Determine the [X, Y] coordinate at the center of the cell enclosing the given text.  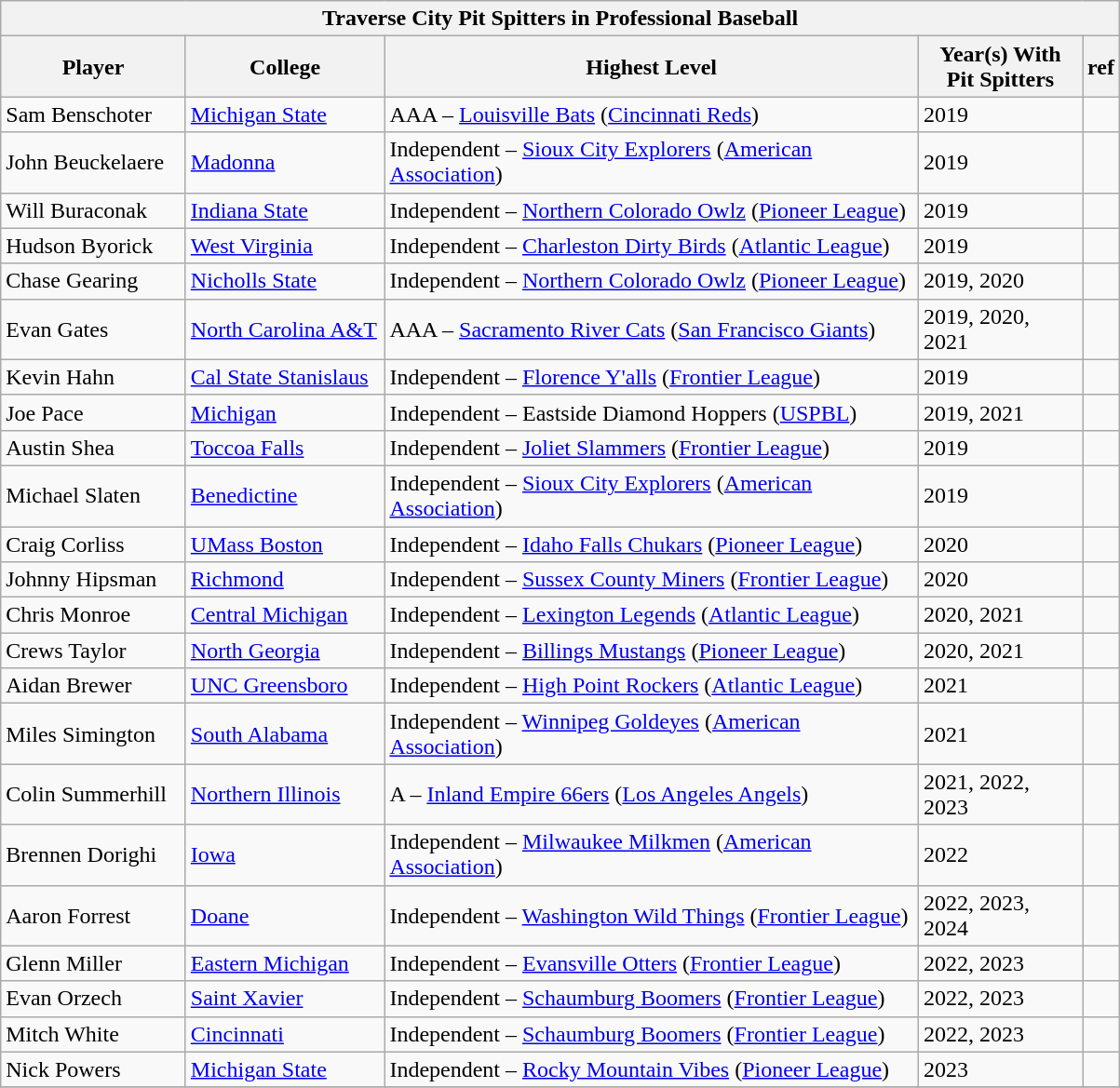
Sam Benschoter [93, 114]
2022 [1000, 854]
Will Buraconak [93, 210]
Independent – Washington Wild Things (Frontier League) [652, 916]
Highest Level [652, 67]
Cal State Stanislaus [285, 377]
Nicholls State [285, 281]
2019, 2020, 2021 [1000, 329]
Hudson Byorick [93, 246]
Evan Orzech [93, 999]
Independent – Rocky Mountain Vibes (Pioneer League) [652, 1069]
Benedictine [285, 495]
Chris Monroe [93, 615]
Madonna [285, 162]
Joe Pace [93, 412]
Independent – Florence Y'alls (Frontier League) [652, 377]
Mitch White [93, 1034]
Toccoa Falls [285, 448]
Independent – Idaho Falls Chukars (Pioneer League) [652, 544]
Cincinnati [285, 1034]
AAA – Louisville Bats (Cincinnati Reds) [652, 114]
Iowa [285, 854]
Aidan Brewer [93, 686]
2023 [1000, 1069]
College [285, 67]
Year(s) With Pit Spitters [1000, 67]
West Virginia [285, 246]
Michael Slaten [93, 495]
Independent – Winnipeg Goldeyes (American Association) [652, 733]
Johnny Hipsman [93, 580]
2019, 2021 [1000, 412]
2019, 2020 [1000, 281]
2021, 2022, 2023 [1000, 795]
Central Michigan [285, 615]
Eastern Michigan [285, 963]
Michigan [285, 412]
Crews Taylor [93, 651]
Independent – Joliet Slammers (Frontier League) [652, 448]
2022, 2023, 2024 [1000, 916]
North Carolina A&T [285, 329]
Doane [285, 916]
Craig Corliss [93, 544]
UNC Greensboro [285, 686]
Independent – Charleston Dirty Birds (Atlantic League) [652, 246]
Richmond [285, 580]
Aaron Forrest [93, 916]
Evan Gates [93, 329]
Independent – Lexington Legends (Atlantic League) [652, 615]
Saint Xavier [285, 999]
Chase Gearing [93, 281]
UMass Boston [285, 544]
Northern Illinois [285, 795]
Brennen Dorighi [93, 854]
Miles Simington [93, 733]
Independent – Sussex County Miners (Frontier League) [652, 580]
Independent – Milwaukee Milkmen (American Association) [652, 854]
Kevin Hahn [93, 377]
Player [93, 67]
John Beuckelaere [93, 162]
Austin Shea [93, 448]
AAA – Sacramento River Cats (San Francisco Giants) [652, 329]
Colin Summerhill [93, 795]
ref [1100, 67]
A – Inland Empire 66ers (Los Angeles Angels) [652, 795]
Glenn Miller [93, 963]
Nick Powers [93, 1069]
Independent – Evansville Otters (Frontier League) [652, 963]
Independent – Billings Mustangs (Pioneer League) [652, 651]
Traverse City Pit Spitters in Professional Baseball [560, 19]
Indiana State [285, 210]
Independent – Eastside Diamond Hoppers (USPBL) [652, 412]
South Alabama [285, 733]
Independent – High Point Rockers (Atlantic League) [652, 686]
North Georgia [285, 651]
